Extract the (x, y) coordinate from the center of the cell holding the provided text.  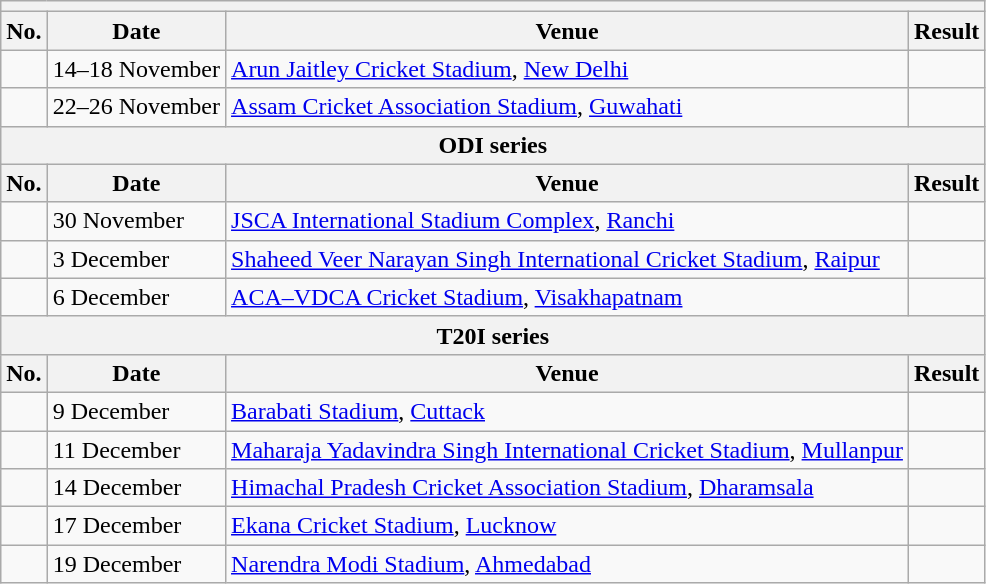
Assam Cricket Association Stadium, Guwahati (568, 107)
Barabati Stadium, Cuttack (568, 411)
22–26 November (136, 107)
14 December (136, 488)
Ekana Cricket Stadium, Lucknow (568, 526)
JSCA International Stadium Complex, Ranchi (568, 221)
Shaheed Veer Narayan Singh International Cricket Stadium, Raipur (568, 259)
T20I series (493, 335)
ACA–VDCA Cricket Stadium, Visakhapatnam (568, 297)
30 November (136, 221)
19 December (136, 564)
3 December (136, 259)
Himachal Pradesh Cricket Association Stadium, Dharamsala (568, 488)
11 December (136, 449)
Arun Jaitley Cricket Stadium, New Delhi (568, 69)
Maharaja Yadavindra Singh International Cricket Stadium, Mullanpur (568, 449)
ODI series (493, 145)
Narendra Modi Stadium, Ahmedabad (568, 564)
14–18 November (136, 69)
6 December (136, 297)
9 December (136, 411)
17 December (136, 526)
